Find where the given text appears and provide that cell's center as (x, y) coordinate. 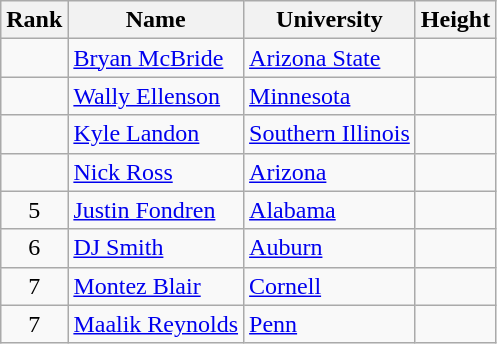
Wally Ellenson (156, 96)
University (330, 20)
Penn (330, 324)
Rank (34, 20)
Maalik Reynolds (156, 324)
Height (455, 20)
Name (156, 20)
6 (34, 248)
Arizona State (330, 58)
Cornell (330, 286)
Auburn (330, 248)
Justin Fondren (156, 210)
Bryan McBride (156, 58)
Nick Ross (156, 172)
Alabama (330, 210)
DJ Smith (156, 248)
Kyle Landon (156, 134)
Minnesota (330, 96)
Southern Illinois (330, 134)
Arizona (330, 172)
5 (34, 210)
Montez Blair (156, 286)
